Provide the [x, y] coordinate of the cell's center where the given text is located.  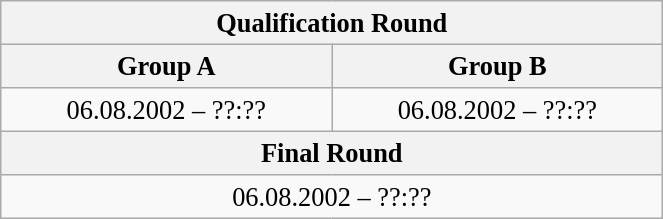
Group A [166, 66]
Final Round [332, 153]
Group B [498, 66]
Qualification Round [332, 22]
